Extract the [x, y] coordinate from the center of the cell holding the provided text.  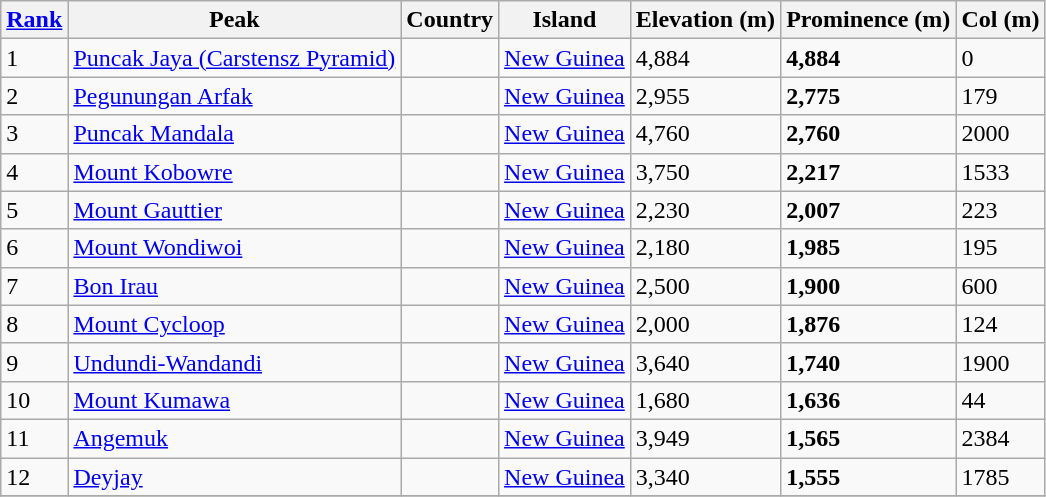
3,949 [705, 438]
44 [1000, 400]
2,955 [705, 96]
Elevation (m) [705, 20]
1,900 [868, 286]
223 [1000, 210]
3,640 [705, 362]
1,740 [868, 362]
1900 [1000, 362]
Puncak Jaya (Carstensz Pyramid) [234, 58]
2 [34, 96]
1,555 [868, 477]
6 [34, 248]
2384 [1000, 438]
Deyjay [234, 477]
1,985 [868, 248]
2,775 [868, 96]
0 [1000, 58]
2,007 [868, 210]
Angemuk [234, 438]
1,876 [868, 324]
Undundi-Wandandi [234, 362]
600 [1000, 286]
3 [34, 134]
2,217 [868, 172]
Mount Kobowre [234, 172]
1,680 [705, 400]
Prominence (m) [868, 20]
Mount Wondiwoi [234, 248]
2,500 [705, 286]
4,760 [705, 134]
8 [34, 324]
11 [34, 438]
Mount Cycloop [234, 324]
Peak [234, 20]
Col (m) [1000, 20]
195 [1000, 248]
7 [34, 286]
2,180 [705, 248]
2,230 [705, 210]
Puncak Mandala [234, 134]
2,760 [868, 134]
5 [34, 210]
12 [34, 477]
124 [1000, 324]
1,565 [868, 438]
3,340 [705, 477]
Mount Gauttier [234, 210]
Pegunungan Arfak [234, 96]
Country [450, 20]
2,000 [705, 324]
2000 [1000, 134]
9 [34, 362]
1,636 [868, 400]
Island [565, 20]
1785 [1000, 477]
4 [34, 172]
Bon Irau [234, 286]
3,750 [705, 172]
179 [1000, 96]
10 [34, 400]
Mount Kumawa [234, 400]
1 [34, 58]
1533 [1000, 172]
Rank [34, 20]
